Return [X, Y] of the center of cell containing provided text 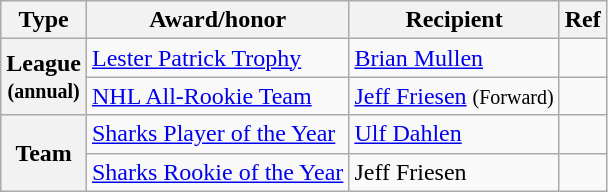
Lester Patrick Trophy [217, 58]
Team [44, 153]
Jeff Friesen (Forward) [454, 96]
Type [44, 20]
Ref [582, 20]
Sharks Rookie of the Year [217, 172]
Award/honor [217, 20]
Jeff Friesen [454, 172]
Brian Mullen [454, 58]
Recipient [454, 20]
League(annual) [44, 77]
Ulf Dahlen [454, 134]
Sharks Player of the Year [217, 134]
NHL All-Rookie Team [217, 96]
